Return [x, y] of the center of cell containing provided text 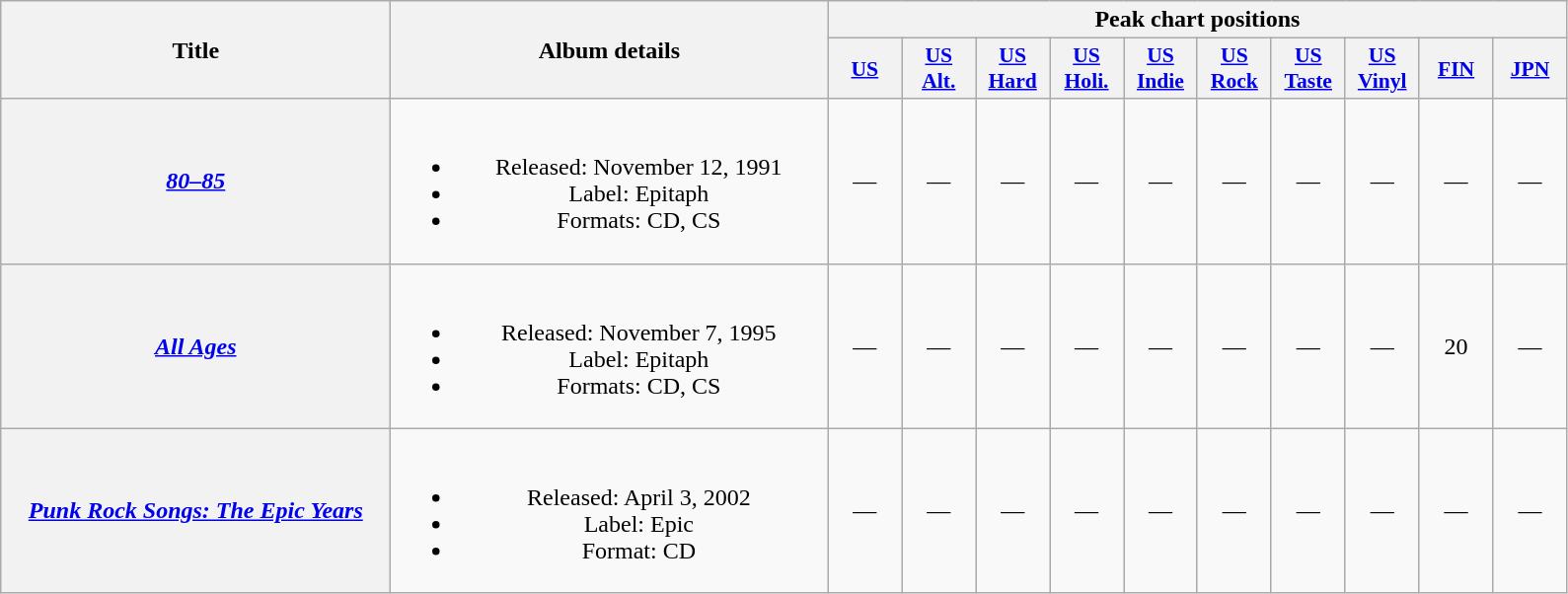
Released: November 7, 1995Label: EpitaphFormats: CD, CS [610, 345]
20 [1456, 345]
Released: November 12, 1991Label: EpitaphFormats: CD, CS [610, 182]
USAlt. [939, 69]
FIN [1456, 69]
JPN [1530, 69]
USHard [1012, 69]
USVinyl [1381, 69]
Released: April 3, 2002Label: EpicFormat: CD [610, 511]
All Ages [195, 345]
USIndie [1160, 69]
Album details [610, 49]
USHoli. [1087, 69]
USTaste [1308, 69]
Title [195, 49]
Peak chart positions [1198, 20]
USRock [1233, 69]
US [864, 69]
80–85 [195, 182]
Punk Rock Songs: The Epic Years [195, 511]
